Extract the [X, Y] coordinate from the center of the cell holding the provided text.  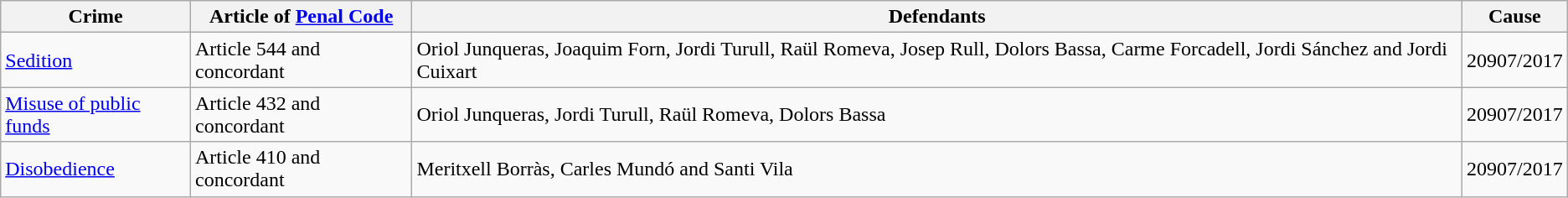
Meritxell Borràs, Carles Mundó and Santi Vila [937, 169]
Crime [95, 17]
Article 432 and concordant [301, 114]
Misuse of public funds [95, 114]
Article of Penal Code [301, 17]
Article 410 and concordant [301, 169]
Article 544 and concordant [301, 60]
Sedition [95, 60]
Disobedience [95, 169]
Oriol Junqueras, Joaquim Forn, Jordi Turull, Raül Romeva, Josep Rull, Dolors Bassa, Carme Forcadell, Jordi Sánchez and Jordi Cuixart [937, 60]
Defendants [937, 17]
Cause [1514, 17]
Oriol Junqueras, Jordi Turull, Raül Romeva, Dolors Bassa [937, 114]
